Return the [X, Y] coordinate for the center point of the cell that contains the specified text.  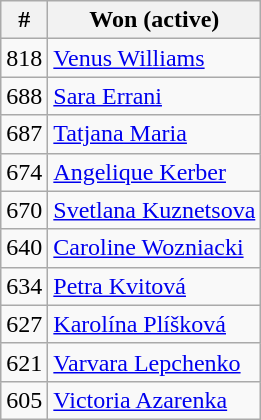
Svetlana Kuznetsova [154, 210]
605 [24, 400]
640 [24, 248]
687 [24, 134]
Angelique Kerber [154, 172]
818 [24, 58]
Sara Errani [154, 96]
627 [24, 324]
# [24, 20]
Karolína Plíšková [154, 324]
Venus Williams [154, 58]
621 [24, 362]
674 [24, 172]
Varvara Lepchenko [154, 362]
634 [24, 286]
Petra Kvitová [154, 286]
688 [24, 96]
Caroline Wozniacki [154, 248]
670 [24, 210]
Victoria Azarenka [154, 400]
Won (active) [154, 20]
Tatjana Maria [154, 134]
